Find where the given text appears and provide that cell's center as (X, Y) coordinate. 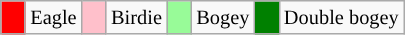
Birdie (136, 17)
Eagle (53, 17)
Double bogey (342, 17)
Bogey (222, 17)
